Extract the (X, Y) coordinate from the center of the cell holding the provided text.  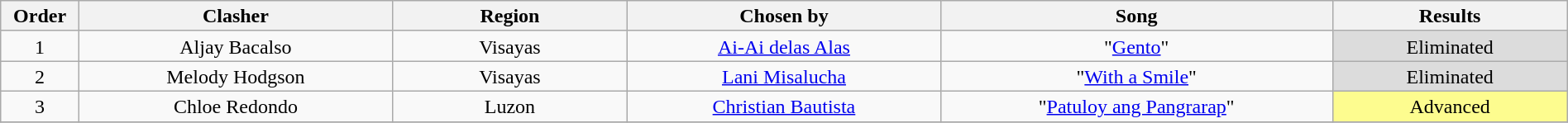
Region (509, 17)
Advanced (1450, 106)
1 (40, 46)
Chosen by (784, 17)
"Gento" (1136, 46)
Christian Bautista (784, 106)
Melody Hodgson (235, 76)
Song (1136, 17)
Ai-Ai delas Alas (784, 46)
Aljay Bacalso (235, 46)
Lani Misalucha (784, 76)
Order (40, 17)
Clasher (235, 17)
Luzon (509, 106)
Results (1450, 17)
"With a Smile" (1136, 76)
"Patuloy ang Pangrarap" (1136, 106)
Chloe Redondo (235, 106)
3 (40, 106)
2 (40, 76)
